Pinpoint the cell where the given text exists, returning its [x, y] midpoint coordinate. 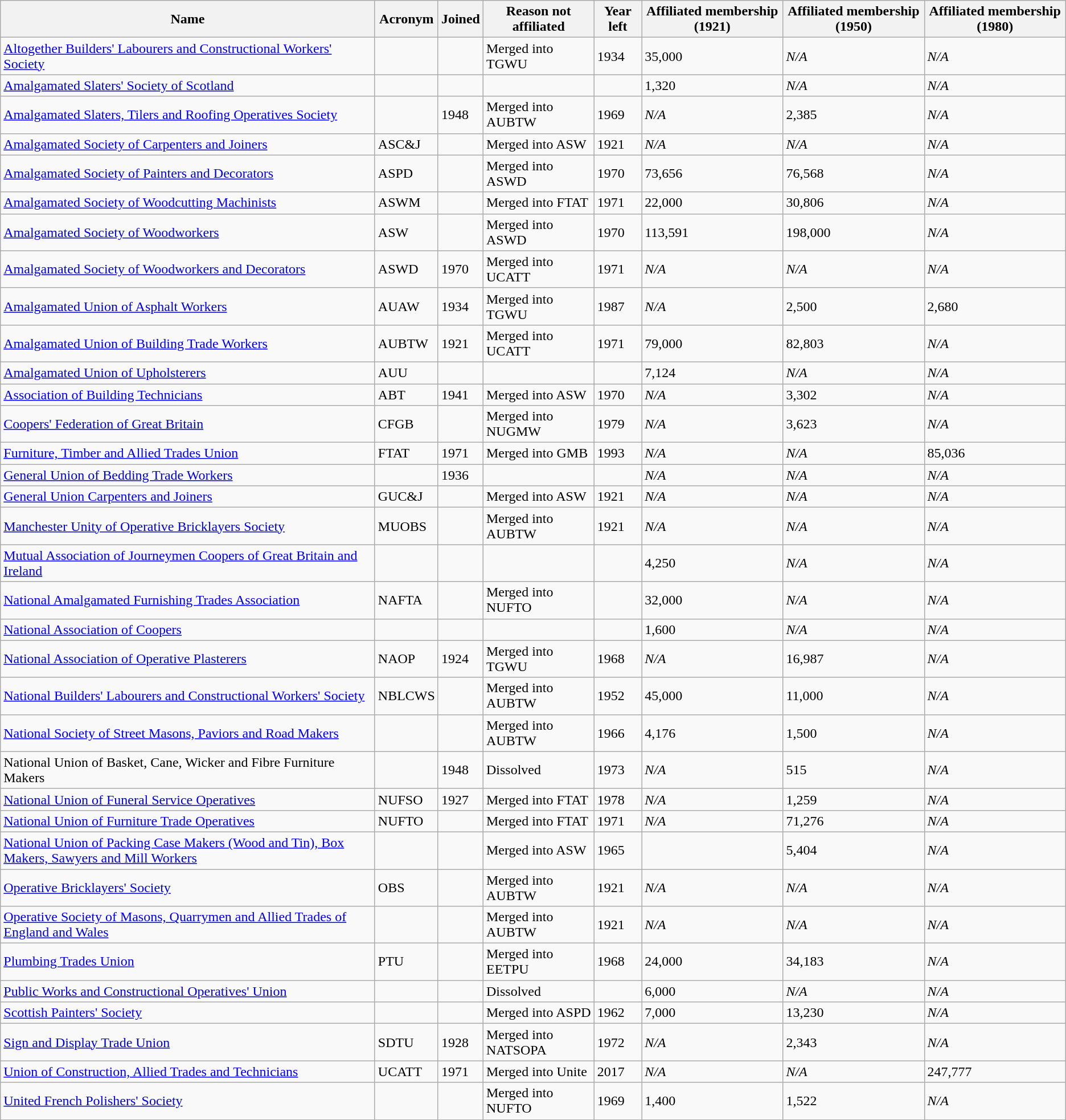
Furniture, Timber and Allied Trades Union [188, 453]
4,250 [712, 563]
Joined [460, 19]
2,385 [854, 115]
National Association of Operative Plasterers [188, 659]
1,600 [712, 630]
3,623 [854, 424]
24,000 [712, 962]
Merged into EETPU [539, 962]
1,320 [712, 85]
General Union Carpenters and Joiners [188, 497]
Altogether Builders' Labourers and Constructional Workers' Society [188, 56]
ASC&J [407, 144]
1978 [618, 799]
ASWM [407, 203]
Amalgamated Slaters, Tilers and Roofing Operatives Society [188, 115]
5,404 [854, 850]
Merged into NUGMW [539, 424]
Affiliated membership (1921) [712, 19]
Union of Construction, Allied Trades and Technicians [188, 1072]
16,987 [854, 659]
NAOP [407, 659]
30,806 [854, 203]
CFGB [407, 424]
AUU [407, 373]
2,500 [854, 306]
Sign and Display Trade Union [188, 1043]
SDTU [407, 1043]
Amalgamated Union of Asphalt Workers [188, 306]
Affiliated membership (1980) [995, 19]
National Builders' Labourers and Constructional Workers' Society [188, 696]
1936 [460, 475]
1,400 [712, 1101]
NAFTA [407, 600]
Amalgamated Union of Upholsterers [188, 373]
1993 [618, 453]
National Amalgamated Furnishing Trades Association [188, 600]
198,000 [854, 232]
247,777 [995, 1072]
Plumbing Trades Union [188, 962]
35,000 [712, 56]
ASW [407, 232]
Operative Society of Masons, Quarrymen and Allied Trades of England and Wales [188, 925]
MUOBS [407, 526]
6,000 [712, 991]
79,000 [712, 343]
1,500 [854, 733]
1966 [618, 733]
Amalgamated Society of Carpenters and Joiners [188, 144]
National Association of Coopers [188, 630]
1979 [618, 424]
NBLCWS [407, 696]
Year left [618, 19]
General Union of Bedding Trade Workers [188, 475]
Merged into Unite [539, 1072]
2,343 [854, 1043]
Amalgamated Society of Painters and Decorators [188, 173]
Amalgamated Slaters' Society of Scotland [188, 85]
ASWD [407, 269]
Operative Bricklayers' Society [188, 888]
2017 [618, 1072]
ASPD [407, 173]
1941 [460, 395]
2,680 [995, 306]
Merged into NATSOPA [539, 1043]
Amalgamated Society of Woodcutting Machinists [188, 203]
7,124 [712, 373]
1,522 [854, 1101]
71,276 [854, 821]
13,230 [854, 1013]
Merged into ASPD [539, 1013]
National Union of Packing Case Makers (Wood and Tin), Box Makers, Sawyers and Mill Workers [188, 850]
UCATT [407, 1072]
Acronym [407, 19]
1924 [460, 659]
22,000 [712, 203]
Manchester Unity of Operative Bricklayers Society [188, 526]
32,000 [712, 600]
Amalgamated Society of Woodworkers and Decorators [188, 269]
1952 [618, 696]
7,000 [712, 1013]
1927 [460, 799]
76,568 [854, 173]
National Union of Funeral Service Operatives [188, 799]
NUFTO [407, 821]
1987 [618, 306]
Mutual Association of Journeymen Coopers of Great Britain and Ireland [188, 563]
United French Polishers' Society [188, 1101]
Name [188, 19]
National Society of Street Masons, Paviors and Road Makers [188, 733]
45,000 [712, 696]
1972 [618, 1043]
Amalgamated Society of Woodworkers [188, 232]
1928 [460, 1043]
1965 [618, 850]
113,591 [712, 232]
3,302 [854, 395]
515 [854, 770]
82,803 [854, 343]
Association of Building Technicians [188, 395]
Public Works and Constructional Operatives' Union [188, 991]
73,656 [712, 173]
AUBTW [407, 343]
Merged into GMB [539, 453]
GUC&J [407, 497]
1962 [618, 1013]
AUAW [407, 306]
Coopers' Federation of Great Britain [188, 424]
PTU [407, 962]
NUFSO [407, 799]
Amalgamated Union of Building Trade Workers [188, 343]
National Union of Furniture Trade Operatives [188, 821]
FTAT [407, 453]
Reason not affiliated [539, 19]
11,000 [854, 696]
Affiliated membership (1950) [854, 19]
34,183 [854, 962]
1,259 [854, 799]
ABT [407, 395]
1973 [618, 770]
National Union of Basket, Cane, Wicker and Fibre Furniture Makers [188, 770]
85,036 [995, 453]
OBS [407, 888]
4,176 [712, 733]
Scottish Painters' Society [188, 1013]
